Determine the [x, y] coordinate at the center of the cell enclosing the given text.  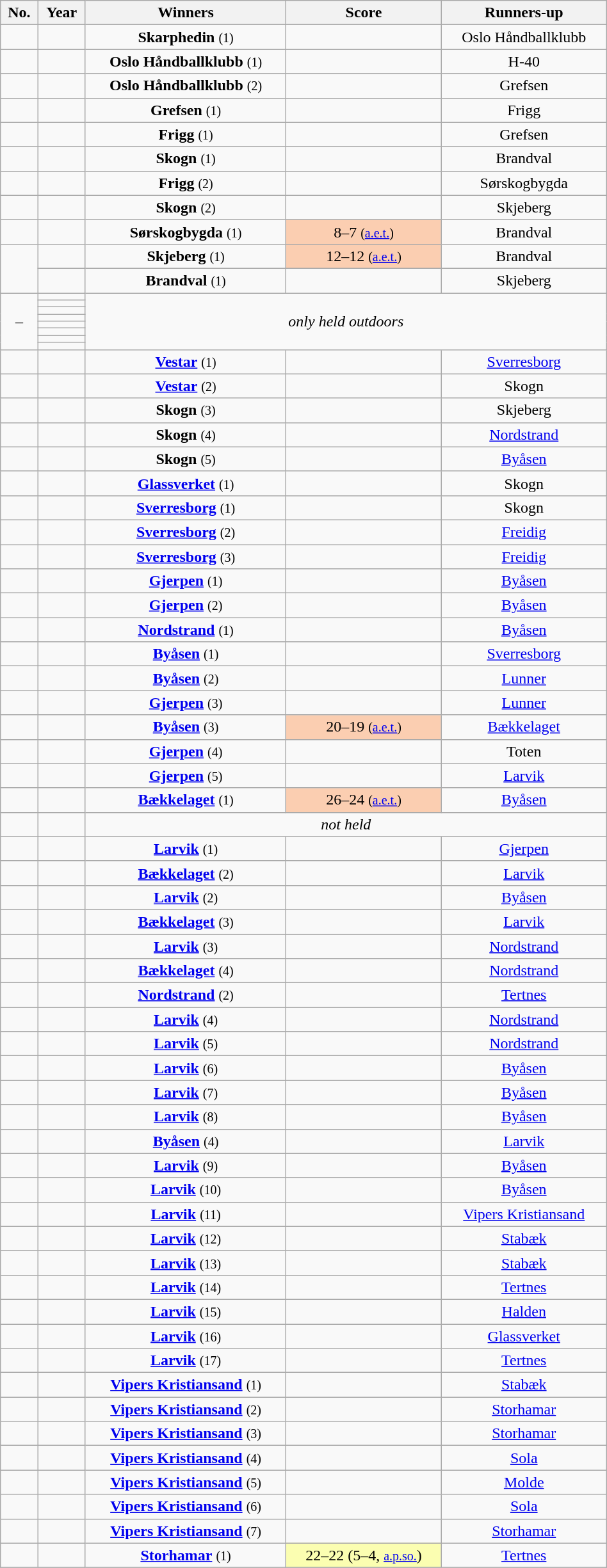
Larvik (17) [186, 1361]
Year [61, 13]
Vipers Kristiansand (1) [186, 1385]
Gjerpen (1) [186, 581]
Larvik (9) [186, 1165]
8–7 (a.e.t.) [364, 232]
Larvik (7) [186, 1092]
Vestar (2) [186, 386]
Skogn (5) [186, 459]
Larvik (10) [186, 1190]
Vestar (1) [186, 362]
Toten [524, 751]
Winners [186, 13]
Bækkelaget (1) [186, 800]
Gjerpen [524, 849]
Frigg [524, 110]
Nordstrand (2) [186, 995]
Larvik (5) [186, 1044]
Larvik (8) [186, 1117]
Larvik (14) [186, 1287]
Skjeberg (1) [186, 256]
Skogn (4) [186, 435]
– [19, 321]
Gjerpen (5) [186, 776]
Oslo Håndballklubb [524, 37]
Vipers Kristiansand (7) [186, 1531]
Skogn (3) [186, 410]
Gjerpen (2) [186, 605]
Vipers Kristiansand (2) [186, 1409]
Halden [524, 1311]
Gjerpen (3) [186, 703]
12–12 (a.e.t.) [364, 256]
Larvik (3) [186, 947]
Skogn (2) [186, 207]
Sverresborg (3) [186, 556]
Oslo Håndballklubb (1) [186, 61]
Larvik (12) [186, 1238]
Byåsen (1) [186, 654]
Larvik (13) [186, 1263]
Molde [524, 1482]
Sverresborg (1) [186, 508]
Frigg (1) [186, 134]
Skarphedin (1) [186, 37]
Vipers Kristiansand (5) [186, 1482]
Glassverket (1) [186, 483]
Byåsen (3) [186, 727]
Score [364, 13]
Vipers Kristiansand (4) [186, 1458]
No. [19, 13]
Frigg (2) [186, 183]
Larvik (16) [186, 1336]
Brandval (1) [186, 280]
Sverresborg (2) [186, 532]
Byåsen (4) [186, 1141]
Storhamar (1) [186, 1555]
Sørskogbygda (1) [186, 232]
Bækkelaget (3) [186, 922]
Glassverket [524, 1336]
Nordstrand (1) [186, 630]
Runners-up [524, 13]
Skogn (1) [186, 159]
Larvik (4) [186, 1020]
26–24 (a.e.t.) [364, 800]
Vipers Kristiansand [524, 1214]
H-40 [524, 61]
Oslo Håndballklubb (2) [186, 86]
only held outdoors [346, 321]
20–19 (a.e.t.) [364, 727]
Bækkelaget (2) [186, 873]
Larvik (6) [186, 1068]
Larvik (11) [186, 1214]
Larvik (1) [186, 849]
Byåsen (2) [186, 678]
Vipers Kristiansand (6) [186, 1507]
not held [346, 824]
Grefsen (1) [186, 110]
Sørskogbygda [524, 183]
Larvik (2) [186, 897]
Gjerpen (4) [186, 751]
Larvik (15) [186, 1311]
Vipers Kristiansand (3) [186, 1434]
Bækkelaget [524, 727]
22–22 (5–4, a.p.so.) [364, 1555]
Bækkelaget (4) [186, 971]
